For the text-containing cell, return its midpoint in (X, Y) coordinate format. 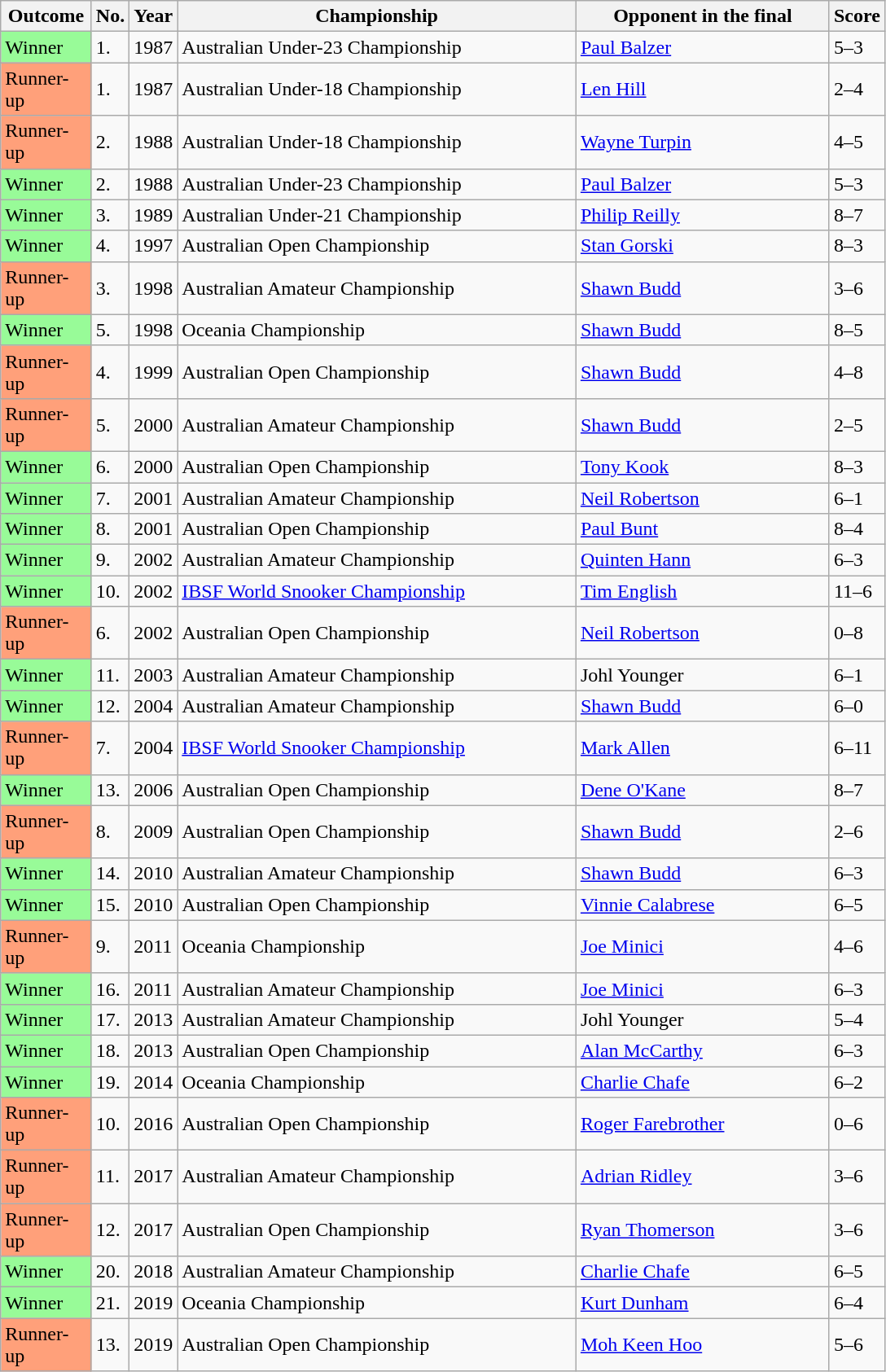
2–4 (857, 90)
2014 (153, 1082)
6–2 (857, 1082)
Australian Under-21 Championship (377, 215)
Tony Kook (702, 467)
16. (110, 988)
14. (110, 874)
2–5 (857, 425)
Outcome (46, 16)
Moh Keen Hoo (702, 1345)
11–6 (857, 591)
21. (110, 1303)
2018 (153, 1272)
15. (110, 905)
Mark Allen (702, 747)
18. (110, 1050)
Adrian Ridley (702, 1177)
0–8 (857, 633)
5–4 (857, 1019)
6–0 (857, 706)
Year (153, 16)
Stan Gorski (702, 246)
Championship (377, 16)
Paul Bunt (702, 529)
6–4 (857, 1303)
Opponent in the final (702, 16)
2006 (153, 790)
4–5 (857, 142)
2–6 (857, 832)
Vinnie Calabrese (702, 905)
Roger Farebrother (702, 1124)
4–8 (857, 371)
19. (110, 1082)
No. (110, 16)
5–6 (857, 1345)
2016 (153, 1124)
Tim English (702, 591)
Ryan Thomerson (702, 1230)
20. (110, 1272)
1999 (153, 371)
2009 (153, 832)
Kurt Dunham (702, 1303)
6–11 (857, 747)
Alan McCarthy (702, 1050)
Len Hill (702, 90)
4–6 (857, 946)
17. (110, 1019)
1997 (153, 246)
Philip Reilly (702, 215)
Dene O'Kane (702, 790)
8–4 (857, 529)
0–6 (857, 1124)
1989 (153, 215)
Wayne Turpin (702, 142)
8–5 (857, 330)
2003 (153, 675)
Quinten Hann (702, 560)
Score (857, 16)
